Return (X, Y) of the center of cell containing provided text 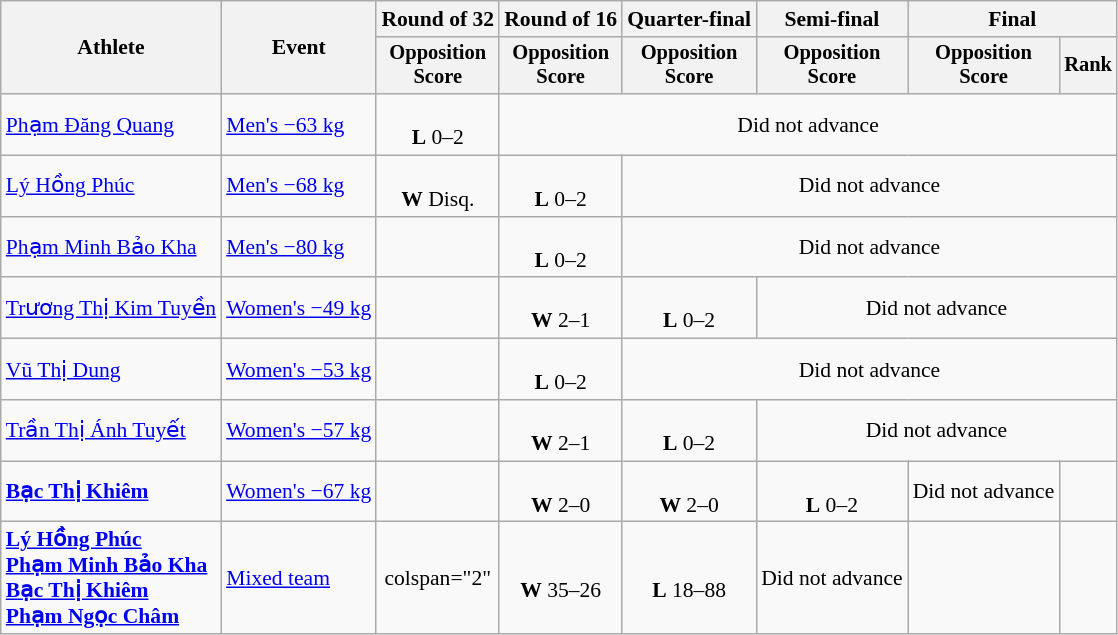
Rank (1088, 66)
Round of 32 (438, 19)
Women's −57 kg (298, 430)
W Disq. (438, 186)
W 35–26 (560, 578)
colspan="2" (438, 578)
Men's −63 kg (298, 124)
Trương Thị Kim Tuyền (111, 308)
Women's −49 kg (298, 308)
Lý Hồng PhúcPhạm Minh Bảo KhaBạc Thị KhiêmPhạm Ngọc Châm (111, 578)
Vũ Thị Dung (111, 370)
Final (1012, 19)
Athlete (111, 48)
Bạc Thị Khiêm (111, 492)
Mixed team (298, 578)
Semi-final (832, 19)
Men's −80 kg (298, 248)
Men's −68 kg (298, 186)
L 18–88 (689, 578)
Quarter-final (689, 19)
Round of 16 (560, 19)
Trần Thị Ánh Tuyết (111, 430)
Phạm Minh Bảo Kha (111, 248)
Lý Hồng Phúc (111, 186)
Women's −67 kg (298, 492)
Event (298, 48)
Women's −53 kg (298, 370)
Phạm Đăng Quang (111, 124)
